Return the (X, Y) coordinate for the center point of the cell that contains the specified text.  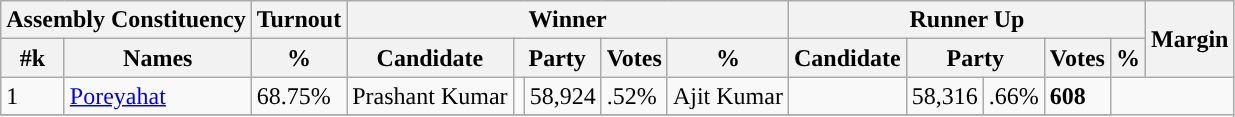
68.75% (299, 96)
Poreyahat (158, 96)
Ajit Kumar (728, 96)
#k (33, 58)
58,924 (562, 96)
.52% (634, 96)
608 (1077, 96)
Turnout (299, 20)
58,316 (944, 96)
Winner (568, 20)
Assembly Constituency (126, 20)
1 (33, 96)
.66% (1014, 96)
Names (158, 58)
Prashant Kumar (430, 96)
Runner Up (966, 20)
Margin (1190, 39)
